From the cell containing the given text, extract its center point as (x, y) coordinate. 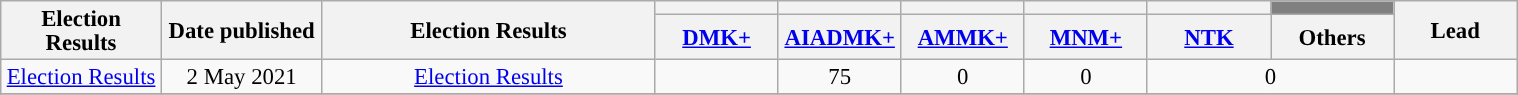
MNM+ (1086, 38)
NTK (1208, 38)
Date published (242, 30)
AMMK+ (962, 38)
AIADMK+ (840, 38)
Lead (1456, 30)
Others (1332, 38)
2 May 2021 (242, 78)
DMK+ (716, 38)
75 (840, 78)
